Identify which cell holds the provided text, then report its [X, Y] central coordinate. 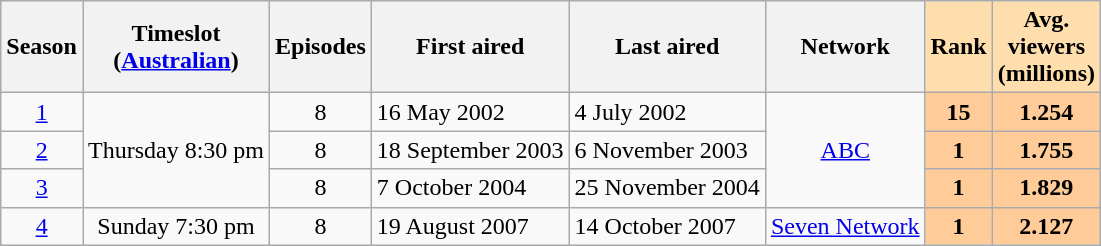
4 [42, 226]
Timeslot (Australian) [176, 47]
Sunday 7:30 pm [176, 226]
1.254 [1046, 112]
15 [958, 112]
Season [42, 47]
2.127 [1046, 226]
2 [42, 150]
Thursday 8:30 pm [176, 150]
Episodes [321, 47]
First aired [470, 47]
Avg. viewers (millions) [1046, 47]
4 July 2002 [667, 112]
25 November 2004 [667, 188]
ABC [845, 150]
Network [845, 47]
7 October 2004 [470, 188]
Last aired [667, 47]
3 [42, 188]
19 August 2007 [470, 226]
18 September 2003 [470, 150]
Seven Network [845, 226]
Rank [958, 47]
1.829 [1046, 188]
16 May 2002 [470, 112]
6 November 2003 [667, 150]
14 October 2007 [667, 226]
1.755 [1046, 150]
